Pinpoint the cell where the given text exists, returning its [x, y] midpoint coordinate. 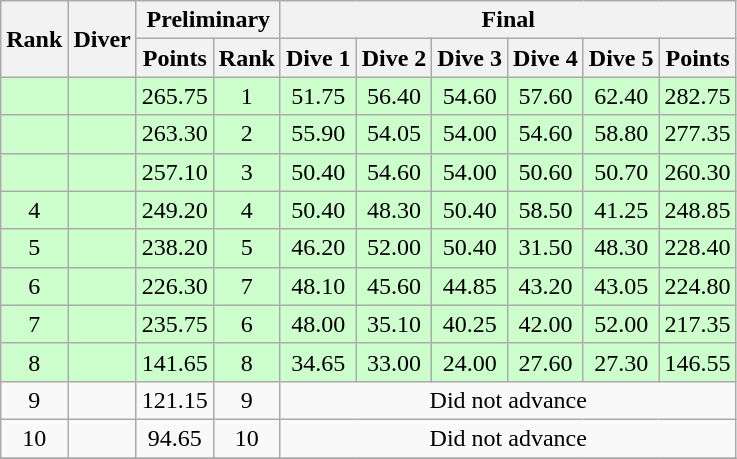
2 [246, 134]
43.20 [546, 286]
Dive 3 [470, 58]
56.40 [394, 96]
3 [246, 172]
217.35 [698, 324]
277.35 [698, 134]
27.30 [621, 362]
263.30 [174, 134]
50.70 [621, 172]
257.10 [174, 172]
33.00 [394, 362]
48.00 [318, 324]
260.30 [698, 172]
24.00 [470, 362]
121.15 [174, 400]
Final [508, 20]
Dive 2 [394, 58]
54.05 [394, 134]
249.20 [174, 210]
58.80 [621, 134]
Dive 4 [546, 58]
141.65 [174, 362]
35.10 [394, 324]
34.65 [318, 362]
Diver [102, 39]
282.75 [698, 96]
45.60 [394, 286]
1 [246, 96]
51.75 [318, 96]
44.85 [470, 286]
43.05 [621, 286]
Dive 1 [318, 58]
226.30 [174, 286]
42.00 [546, 324]
146.55 [698, 362]
31.50 [546, 248]
228.40 [698, 248]
248.85 [698, 210]
48.10 [318, 286]
57.60 [546, 96]
224.80 [698, 286]
Dive 5 [621, 58]
50.60 [546, 172]
40.25 [470, 324]
Preliminary [208, 20]
235.75 [174, 324]
41.25 [621, 210]
46.20 [318, 248]
27.60 [546, 362]
238.20 [174, 248]
58.50 [546, 210]
55.90 [318, 134]
265.75 [174, 96]
94.65 [174, 438]
62.40 [621, 96]
